Provide the [X, Y] coordinate of the cell's center where the given text is located.  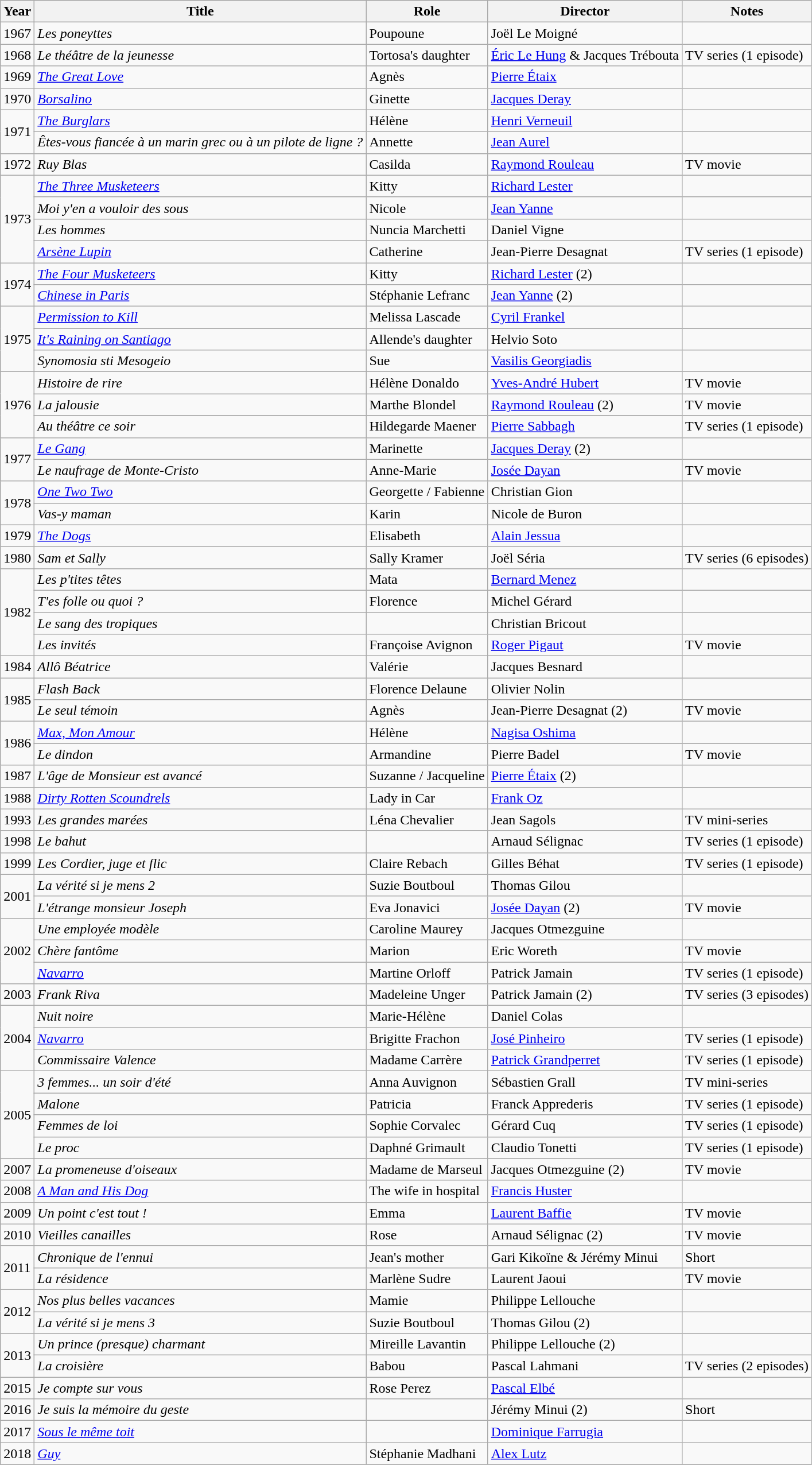
Moi y'en a vouloir des sous [200, 208]
Je compte sur vous [200, 1388]
Casilda [427, 164]
Claudio Tonetti [585, 1148]
Bernard Menez [585, 579]
Claire Rebach [427, 863]
1985 [17, 700]
Emma [427, 1213]
Franck Apprederis [585, 1104]
Un point c'est tout ! [200, 1213]
Alain Jessua [585, 536]
Jacques Deray (2) [585, 448]
Marion [427, 951]
Melissa Lascade [427, 317]
2010 [17, 1235]
2012 [17, 1311]
Nuit noire [200, 1017]
Mata [427, 579]
Sue [427, 361]
Pascal Lahmani [585, 1366]
Jean Sagols [585, 820]
Sally Kramer [427, 557]
Elisabeth [427, 536]
Arsène Lupin [200, 251]
2009 [17, 1213]
Alex Lutz [585, 1454]
Allende's daughter [427, 339]
Madame Carrère [427, 1060]
Poupoune [427, 33]
2007 [17, 1169]
Role [427, 11]
Nos plus belles vacances [200, 1300]
Gilles Béhat [585, 863]
Borsalino [200, 99]
Joël Le Moigné [585, 33]
Commissaire Valence [200, 1060]
Le dindon [200, 754]
Florence [427, 601]
Josée Dayan [585, 470]
Hildegarde Maener [427, 427]
TV series (6 episodes) [747, 557]
Les hommes [200, 230]
2016 [17, 1410]
Chère fantôme [200, 951]
1971 [17, 131]
The Three Musketeers [200, 186]
1969 [17, 77]
Je suis la mémoire du geste [200, 1410]
2004 [17, 1038]
1976 [17, 405]
Le sang des tropiques [200, 623]
Madame de Marseul [427, 1169]
Max, Mon Amour [200, 732]
1984 [17, 667]
Pierre Sabbagh [585, 427]
Frank Riva [200, 995]
Eva Jonavici [427, 907]
2008 [17, 1191]
Annette [427, 142]
Ginette [427, 99]
Madeleine Unger [427, 995]
Gari Kikoïne & Jérémy Minui [585, 1257]
2018 [17, 1454]
Françoise Avignon [427, 645]
Au théâtre ce soir [200, 427]
1974 [17, 285]
Jacques Otmezguine (2) [585, 1169]
1979 [17, 536]
Catherine [427, 251]
Patrick Jamain (2) [585, 995]
Le seul témoin [200, 711]
Michel Gérard [585, 601]
Dominique Farrugia [585, 1432]
TV series (3 episodes) [747, 995]
1982 [17, 612]
Les poneyttes [200, 33]
Sous le même toit [200, 1432]
Christian Bricout [585, 623]
1975 [17, 339]
Olivier Nolin [585, 689]
Philippe Lellouche (2) [585, 1344]
Jacques Deray [585, 99]
Le bahut [200, 842]
Vas-y maman [200, 514]
Marthe Blondel [427, 405]
Jean Yanne (2) [585, 296]
Karin [427, 514]
1988 [17, 798]
Chinese in Paris [200, 296]
Hélène Donaldo [427, 383]
La vérité si je mens 3 [200, 1322]
La jalousie [200, 405]
Le théâtre de la jeunesse [200, 55]
Pascal Elbé [585, 1388]
Gérard Cuq [585, 1126]
The Burglars [200, 121]
Notes [747, 11]
Anna Auvignon [427, 1082]
Raymond Rouleau [585, 164]
Le proc [200, 1148]
Brigitte Frachon [427, 1038]
Nicole de Buron [585, 514]
Les invités [200, 645]
Marlène Sudre [427, 1278]
Jean's mother [427, 1257]
Title [200, 11]
Êtes-vous fiancée à un marin grec ou à un pilote de ligne ? [200, 142]
2005 [17, 1115]
Richard Lester (2) [585, 274]
Stéphanie Madhani [427, 1454]
A Man and His Dog [200, 1191]
Valérie [427, 667]
Jean-Pierre Desagnat [585, 251]
Sébastien Grall [585, 1082]
Allô Béatrice [200, 667]
Jérémy Minui (2) [585, 1410]
Babou [427, 1366]
Suzanne / Jacqueline [427, 776]
The Great Love [200, 77]
Arnaud Sélignac [585, 842]
Henri Verneuil [585, 121]
La croisière [200, 1366]
The Four Musketeers [200, 274]
Frank Oz [585, 798]
It's Raining on Santiago [200, 339]
1993 [17, 820]
The Dogs [200, 536]
Guy [200, 1454]
1970 [17, 99]
Femmes de loi [200, 1126]
Thomas Gilou (2) [585, 1322]
L'âge de Monsieur est avancé [200, 776]
La vérité si je mens 2 [200, 885]
Nicole [427, 208]
Thomas Gilou [585, 885]
Yves-André Hubert [585, 383]
Le naufrage de Monte-Cristo [200, 470]
Pierre Étaix [585, 77]
Eric Woreth [585, 951]
Laurent Baffie [585, 1213]
Mireille Lavantin [427, 1344]
The wife in hospital [427, 1191]
2015 [17, 1388]
2002 [17, 951]
Jacques Otmezguine [585, 929]
Vieilles canailles [200, 1235]
Josée Dayan (2) [585, 907]
Roger Pigaut [585, 645]
Patrick Grandperret [585, 1060]
3 femmes... un soir d'été [200, 1082]
Nagisa Oshima [585, 732]
Jacques Besnard [585, 667]
Histoire de rire [200, 383]
Rose [427, 1235]
1987 [17, 776]
1973 [17, 219]
1968 [17, 55]
2013 [17, 1355]
Lady in Car [427, 798]
One Two Two [200, 492]
Jean Aurel [585, 142]
Nuncia Marchetti [427, 230]
Francis Huster [585, 1191]
2001 [17, 896]
Les grandes marées [200, 820]
Synomosia sti Mesogeio [200, 361]
Year [17, 11]
Martine Orloff [427, 973]
Éric Le Hung & Jacques Trébouta [585, 55]
Marie-Hélène [427, 1017]
1986 [17, 743]
Raymond Rouleau (2) [585, 405]
Pierre Étaix (2) [585, 776]
Daniel Vigne [585, 230]
Cyril Frankel [585, 317]
Arnaud Sélignac (2) [585, 1235]
Laurent Jaoui [585, 1278]
Richard Lester [585, 186]
Pierre Badel [585, 754]
Permission to Kill [200, 317]
Dirty Rotten Scoundrels [200, 798]
TV series (2 episodes) [747, 1366]
Stéphanie Lefranc [427, 296]
Malone [200, 1104]
Flash Back [200, 689]
Florence Delaune [427, 689]
Chronique de l'ennui [200, 1257]
Director [585, 11]
1980 [17, 557]
Une employée modèle [200, 929]
1999 [17, 863]
Sophie Corvalec [427, 1126]
1978 [17, 503]
Caroline Maurey [427, 929]
José Pinheiro [585, 1038]
2003 [17, 995]
Les p'tites têtes [200, 579]
Patrick Jamain [585, 973]
Léna Chevalier [427, 820]
Armandine [427, 754]
Un prince (presque) charmant [200, 1344]
Rose Perez [427, 1388]
La promeneuse d'oiseaux [200, 1169]
2011 [17, 1268]
Helvio Soto [585, 339]
Georgette / Fabienne [427, 492]
Daniel Colas [585, 1017]
Tortosa's daughter [427, 55]
La résidence [200, 1278]
Jean Yanne [585, 208]
1967 [17, 33]
Daphné Grimault [427, 1148]
Sam et Sally [200, 557]
Le Gang [200, 448]
L'étrange monsieur Joseph [200, 907]
1972 [17, 164]
1977 [17, 459]
2017 [17, 1432]
Jean-Pierre Desagnat (2) [585, 711]
Marinette [427, 448]
1998 [17, 842]
Anne-Marie [427, 470]
Mamie [427, 1300]
Philippe Lellouche [585, 1300]
Patricia [427, 1104]
Vasilis Georgiadis [585, 361]
Les Cordier, juge et flic [200, 863]
Ruy Blas [200, 164]
T'es folle ou quoi ? [200, 601]
Joël Séria [585, 557]
Christian Gion [585, 492]
